Find where the given text appears and provide that cell's center as [x, y] coordinate. 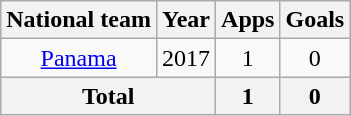
Year [186, 20]
Total [108, 96]
Panama [79, 58]
Apps [248, 20]
National team [79, 20]
Goals [315, 20]
2017 [186, 58]
